From the cell containing the given text, extract its center point as [X, Y] coordinate. 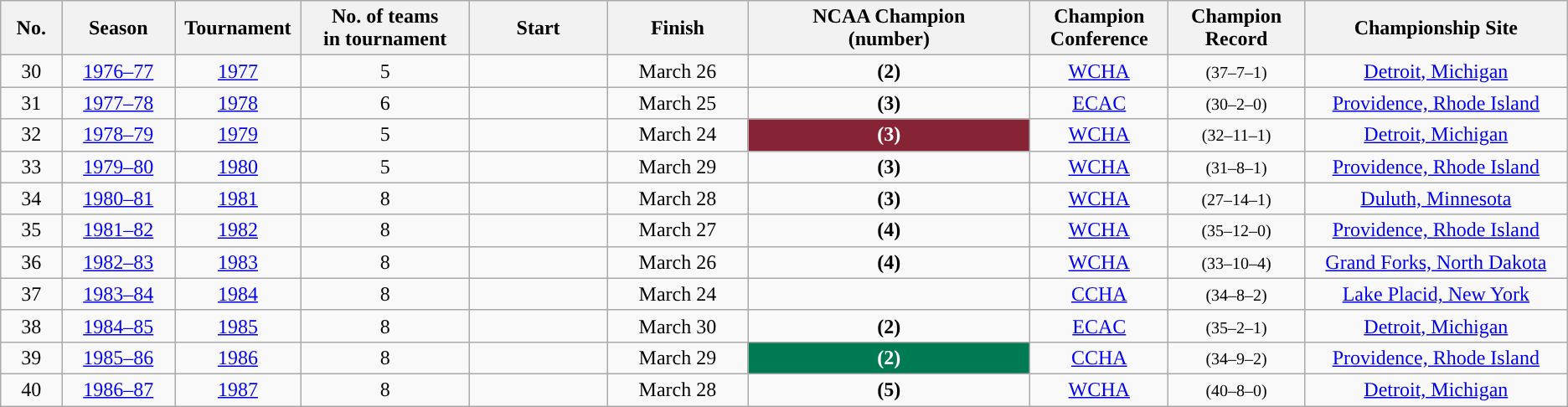
(35–2–1) [1236, 326]
1983 [238, 262]
32 [32, 135]
1987 [238, 389]
1986 [238, 358]
33 [32, 167]
39 [32, 358]
1985–86 [119, 358]
(37–7–1) [1236, 71]
1981–82 [119, 230]
6 [385, 103]
(33–10–4) [1236, 262]
Duluth, Minnesota [1436, 198]
37 [32, 294]
March 25 [678, 103]
35 [32, 230]
1977–78 [119, 103]
1986–87 [119, 389]
Championship Site [1436, 28]
Finish [678, 28]
Lake Placid, New York [1436, 294]
NCAA Champion(number) [890, 28]
1979 [238, 135]
Start [538, 28]
30 [32, 71]
1982 [238, 230]
36 [32, 262]
No. [32, 28]
40 [32, 389]
31 [32, 103]
1982–83 [119, 262]
March 27 [678, 230]
No. of teamsin tournament [385, 28]
(34–8–2) [1236, 294]
(27–14–1) [1236, 198]
(32–11–1) [1236, 135]
1984 [238, 294]
ChampionConference [1099, 28]
(5) [890, 389]
1983–84 [119, 294]
Grand Forks, North Dakota [1436, 262]
(30–2–0) [1236, 103]
1979–80 [119, 167]
1980 [238, 167]
(40–8–0) [1236, 389]
1980–81 [119, 198]
1978 [238, 103]
38 [32, 326]
March 30 [678, 326]
1978–79 [119, 135]
(35–12–0) [1236, 230]
Tournament [238, 28]
1976–77 [119, 71]
Season [119, 28]
1984–85 [119, 326]
1981 [238, 198]
(31–8–1) [1236, 167]
34 [32, 198]
(34–9–2) [1236, 358]
1977 [238, 71]
1985 [238, 326]
ChampionRecord [1236, 28]
